Search for the cell housing the specified text and yield its (X, Y) center coordinate. 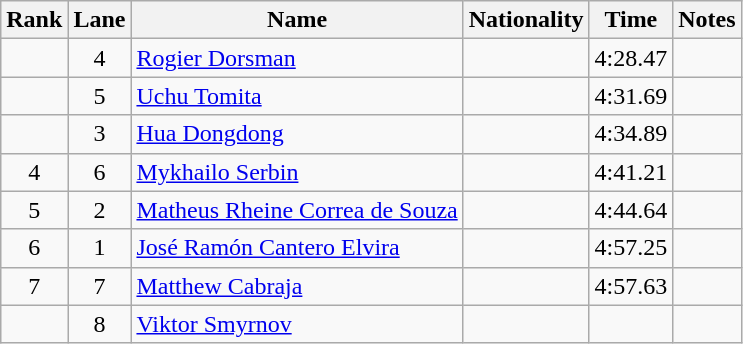
3 (100, 134)
Uchu Tomita (297, 96)
Hua Dongdong (297, 134)
Lane (100, 20)
Rank (34, 20)
4:28.47 (631, 58)
Matheus Rheine Correa de Souza (297, 210)
Viktor Smyrnov (297, 324)
4:57.63 (631, 286)
4:31.69 (631, 96)
4:57.25 (631, 248)
1 (100, 248)
Matthew Cabraja (297, 286)
Name (297, 20)
8 (100, 324)
4:34.89 (631, 134)
Notes (707, 20)
José Ramón Cantero Elvira (297, 248)
4:44.64 (631, 210)
2 (100, 210)
Time (631, 20)
Mykhailo Serbin (297, 172)
Rogier Dorsman (297, 58)
Nationality (526, 20)
4:41.21 (631, 172)
